Determine the (X, Y) coordinate at the center of the cell enclosing the given text.  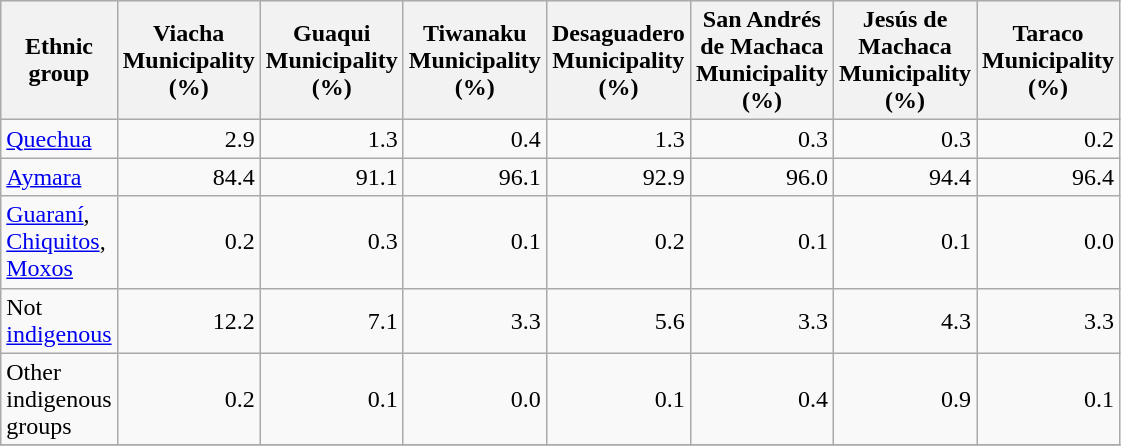
Guaqui Municipality (%) (332, 60)
0.9 (904, 399)
Quechua (59, 139)
Ethnic group (59, 60)
96.4 (1048, 177)
5.6 (618, 320)
94.4 (904, 177)
Tiwanaku Municipality (%) (474, 60)
92.9 (618, 177)
12.2 (188, 320)
Other indigenous groups (59, 399)
96.1 (474, 177)
96.0 (762, 177)
Taraco Municipality (%) (1048, 60)
91.1 (332, 177)
Not indigenous (59, 320)
84.4 (188, 177)
4.3 (904, 320)
San Andrés de Machaca Municipality (%) (762, 60)
Aymara (59, 177)
Viacha Municipality (%) (188, 60)
2.9 (188, 139)
Desaguadero Municipality (%) (618, 60)
7.1 (332, 320)
Jesús de Machaca Municipality (%) (904, 60)
Guaraní, Chiquitos, Moxos (59, 242)
